Find where the given text appears and provide that cell's center as (X, Y) coordinate. 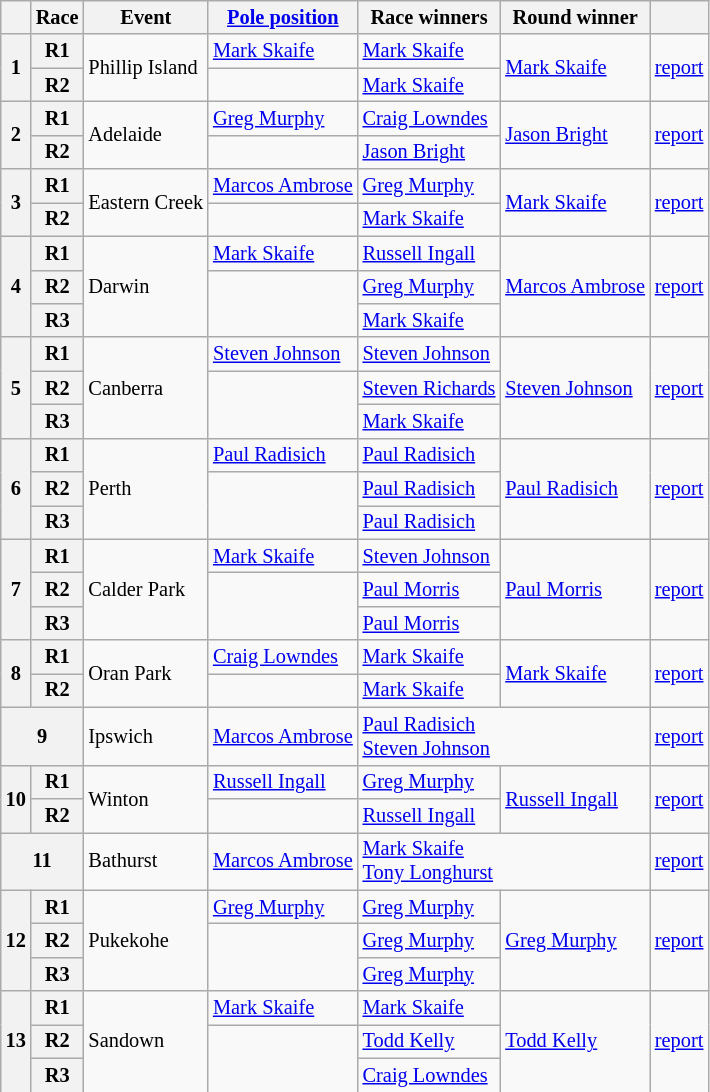
Bathurst (146, 861)
5 (16, 388)
4 (16, 286)
Pole position (283, 17)
Pukekohe (146, 940)
13 (16, 1042)
7 (16, 590)
Oran Park (146, 674)
Canberra (146, 388)
Race (58, 17)
Phillip Island (146, 68)
3 (16, 202)
Adelaide (146, 134)
11 (42, 861)
2 (16, 134)
Calder Park (146, 590)
8 (16, 674)
Round winner (575, 17)
Winton (146, 798)
Race winners (430, 17)
Sandown (146, 1042)
Steven Richards (430, 388)
Paul Radisich Steven Johnson (504, 736)
10 (16, 798)
Mark Skaife Tony Longhurst (504, 861)
Ipswich (146, 736)
Perth (146, 488)
12 (16, 940)
1 (16, 68)
Event (146, 17)
Darwin (146, 286)
9 (42, 736)
6 (16, 488)
Eastern Creek (146, 202)
